Output the [x, y] coordinate of the center of the cell containing the given text.  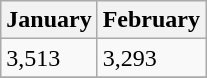
February [151, 20]
January [49, 20]
3,513 [49, 58]
3,293 [151, 58]
